For the text-containing cell, return its midpoint in [x, y] coordinate format. 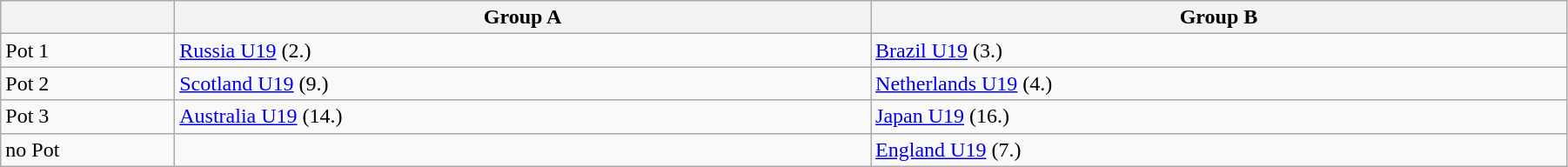
Pot 1 [88, 50]
Group A [523, 17]
Australia U19 (14.) [523, 117]
Pot 2 [88, 83]
Group B [1219, 17]
no Pot [88, 150]
Pot 3 [88, 117]
Netherlands U19 (4.) [1219, 83]
Scotland U19 (9.) [523, 83]
Brazil U19 (3.) [1219, 50]
Russia U19 (2.) [523, 50]
Japan U19 (16.) [1219, 117]
England U19 (7.) [1219, 150]
